Output the (x, y) coordinate of the center of the cell containing the given text.  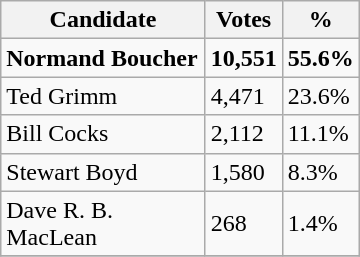
Normand Boucher (103, 58)
% (320, 20)
2,112 (244, 134)
268 (244, 224)
Bill Cocks (103, 134)
8.3% (320, 172)
55.6% (320, 58)
Votes (244, 20)
Candidate (103, 20)
1.4% (320, 224)
1,580 (244, 172)
4,471 (244, 96)
Ted Grimm (103, 96)
11.1% (320, 134)
Stewart Boyd (103, 172)
23.6% (320, 96)
10,551 (244, 58)
Dave R. B. MacLean (103, 224)
